From the cell containing the given text, extract its center point as (X, Y) coordinate. 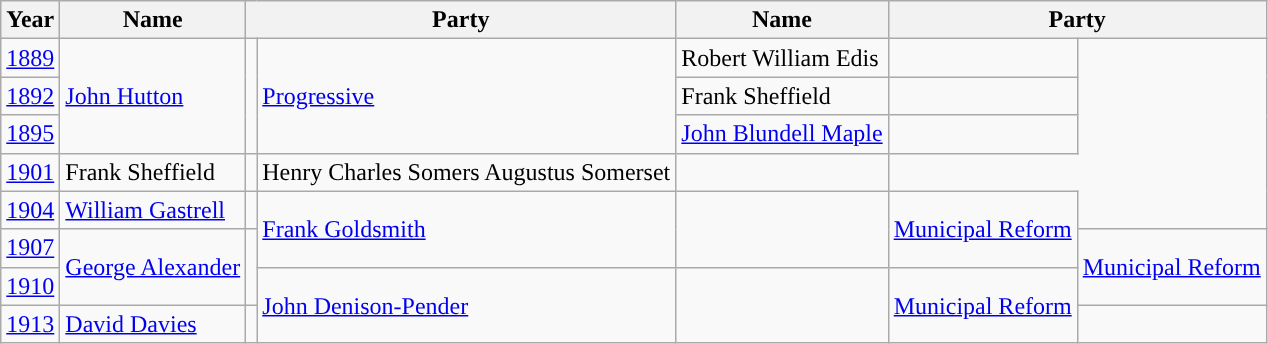
1913 (30, 324)
John Denison-Pender (466, 305)
Robert William Edis (782, 58)
1901 (30, 172)
John Blundell Maple (782, 134)
Progressive (466, 96)
1904 (30, 210)
1907 (30, 248)
Year (30, 20)
1892 (30, 96)
Frank Goldsmith (466, 229)
John Hutton (153, 96)
George Alexander (153, 267)
Henry Charles Somers Augustus Somerset (466, 172)
David Davies (153, 324)
1895 (30, 134)
1889 (30, 58)
1910 (30, 286)
William Gastrell (153, 210)
